Identify which cell holds the provided text, then report its (x, y) central coordinate. 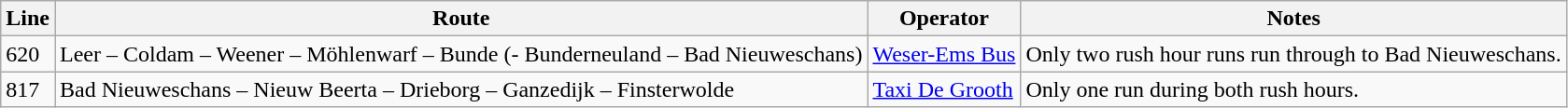
817 (28, 89)
Weser-Ems Bus (944, 54)
620 (28, 54)
Only two rush hour runs run through to Bad Nieuweschans. (1293, 54)
Only one run during both rush hours. (1293, 89)
Leer – Coldam – Weener – Möhlenwarf – Bunde (- Bunderneuland – Bad Nieuweschans) (460, 54)
Route (460, 19)
Notes (1293, 19)
Bad Nieuweschans – Nieuw Beerta – Drieborg – Ganzedijk – Finsterwolde (460, 89)
Taxi De Grooth (944, 89)
Operator (944, 19)
Line (28, 19)
